For the text-containing cell, return its midpoint in (x, y) coordinate format. 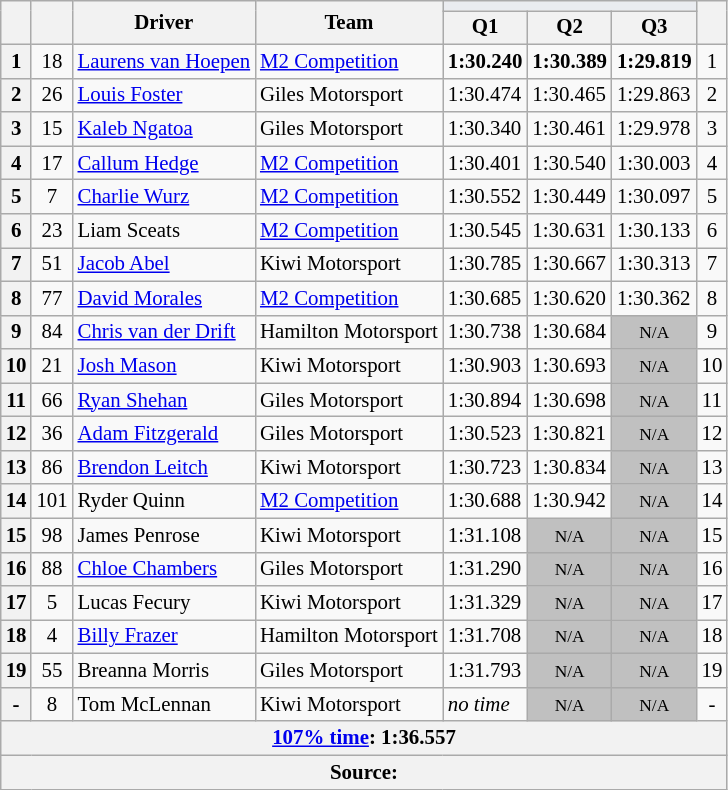
1:30.620 (570, 298)
1:29.863 (654, 95)
1:31.708 (486, 637)
1:30.362 (654, 298)
1:30.523 (486, 434)
Louis Foster (164, 95)
Josh Mason (164, 366)
no time (486, 704)
1:30.097 (654, 197)
Q2 (570, 27)
Brendon Leitch (164, 467)
26 (52, 95)
1:30.133 (654, 231)
1:30.313 (654, 264)
Ryder Quinn (164, 501)
1:30.684 (570, 332)
Liam Sceats (164, 231)
1:30.340 (486, 129)
1:30.545 (486, 231)
1:31.793 (486, 671)
1:30.240 (486, 61)
1:30.685 (486, 298)
1:30.474 (486, 95)
Kaleb Ngatoa (164, 129)
1:30.903 (486, 366)
Team (349, 23)
86 (52, 467)
55 (52, 671)
1:30.540 (570, 163)
1:30.667 (570, 264)
1:30.449 (570, 197)
1:30.552 (486, 197)
Q1 (486, 27)
Q3 (654, 27)
101 (52, 501)
1:30.821 (570, 434)
66 (52, 400)
Callum Hedge (164, 163)
36 (52, 434)
1:31.329 (486, 603)
21 (52, 366)
Ryan Shehan (164, 400)
107% time: 1:36.557 (364, 738)
Chloe Chambers (164, 569)
Jacob Abel (164, 264)
1:30.688 (486, 501)
1:31.290 (486, 569)
Charlie Wurz (164, 197)
1:30.461 (570, 129)
1:29.978 (654, 129)
1:30.785 (486, 264)
James Penrose (164, 535)
1:30.401 (486, 163)
1:30.738 (486, 332)
Adam Fitzgerald (164, 434)
1:31.108 (486, 535)
1:30.894 (486, 400)
84 (52, 332)
1:30.723 (486, 467)
Lucas Fecury (164, 603)
Driver (164, 23)
88 (52, 569)
1:30.942 (570, 501)
Laurens van Hoepen (164, 61)
1:30.698 (570, 400)
1:29.819 (654, 61)
1:30.834 (570, 467)
1:30.465 (570, 95)
Source: (364, 772)
Tom McLennan (164, 704)
98 (52, 535)
David Morales (164, 298)
1:30.003 (654, 163)
1:30.693 (570, 366)
51 (52, 264)
Chris van der Drift (164, 332)
Breanna Morris (164, 671)
77 (52, 298)
1:30.631 (570, 231)
Billy Frazer (164, 637)
23 (52, 231)
1:30.389 (570, 61)
